Detect which cell encompasses the target text, then output its [X, Y] center coordinate. 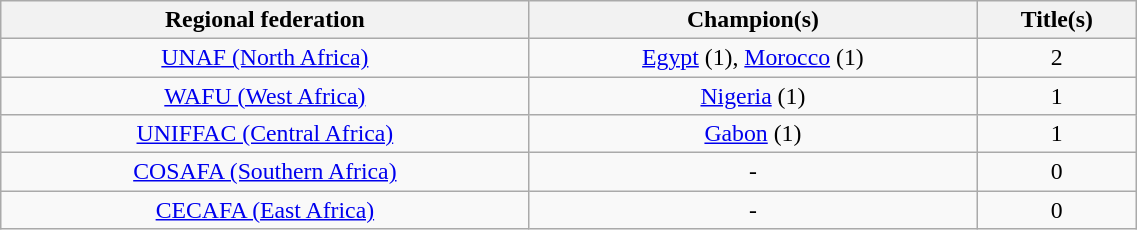
Champion(s) [753, 20]
Gabon (1) [753, 133]
COSAFA (Southern Africa) [265, 171]
CECAFA (East Africa) [265, 209]
Egypt (1), Morocco (1) [753, 58]
Title(s) [1057, 20]
UNAF (North Africa) [265, 58]
UNIFFAC (Central Africa) [265, 133]
2 [1057, 58]
Regional federation [265, 20]
WAFU (West Africa) [265, 96]
Nigeria (1) [753, 96]
